Extract the [x, y] coordinate from the center of the cell holding the provided text.  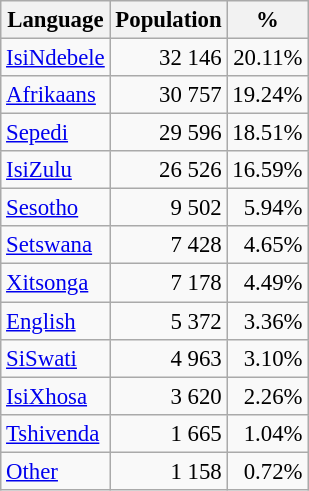
18.51% [268, 133]
% [268, 20]
IsiZulu [56, 170]
19.24% [268, 95]
English [56, 321]
0.72% [268, 471]
9 502 [168, 208]
IsiXhosa [56, 396]
4 963 [168, 358]
7 428 [168, 245]
30 757 [168, 95]
29 596 [168, 133]
Xitsonga [56, 283]
3.36% [268, 321]
SiSwati [56, 358]
Sesotho [56, 208]
1 665 [168, 433]
Sepedi [56, 133]
32 146 [168, 58]
4.49% [268, 283]
1.04% [268, 433]
1 158 [168, 471]
5 372 [168, 321]
Afrikaans [56, 95]
7 178 [168, 283]
3.10% [268, 358]
Population [168, 20]
Tshivenda [56, 433]
IsiNdebele [56, 58]
16.59% [268, 170]
Setswana [56, 245]
Other [56, 471]
26 526 [168, 170]
20.11% [268, 58]
5.94% [268, 208]
Language [56, 20]
2.26% [268, 396]
4.65% [268, 245]
3 620 [168, 396]
